Pinpoint the cell where the given text exists, returning its [x, y] midpoint coordinate. 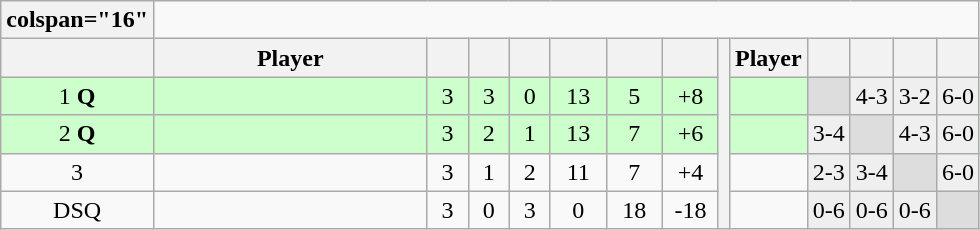
11 [578, 172]
+6 [690, 134]
1 Q [78, 96]
+4 [690, 172]
colspan="16" [78, 20]
3-2 [914, 96]
18 [634, 210]
+8 [690, 96]
2-3 [828, 172]
5 [634, 96]
-18 [690, 210]
2 Q [78, 134]
DSQ [78, 210]
